Identify which cell holds the provided text, then report its (X, Y) central coordinate. 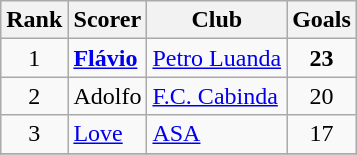
23 (322, 58)
2 (34, 96)
Petro Luanda (217, 58)
Love (108, 134)
Rank (34, 20)
Adolfo (108, 96)
3 (34, 134)
Goals (322, 20)
1 (34, 58)
17 (322, 134)
Scorer (108, 20)
Flávio (108, 58)
F.C. Cabinda (217, 96)
ASA (217, 134)
Club (217, 20)
20 (322, 96)
